Determine the (x, y) coordinate at the center of the cell enclosing the given text.  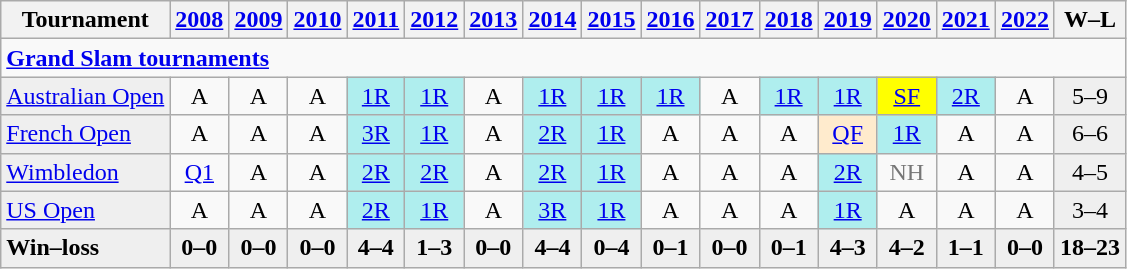
2011 (376, 20)
Australian Open (86, 96)
US Open (86, 210)
W–L (1090, 20)
4–3 (848, 248)
Wimbledon (86, 172)
3–4 (1090, 210)
18–23 (1090, 248)
2017 (730, 20)
2015 (612, 20)
2019 (848, 20)
1–1 (966, 248)
QF (848, 134)
2022 (1024, 20)
Tournament (86, 20)
2012 (434, 20)
2008 (200, 20)
2010 (318, 20)
1–3 (434, 248)
2021 (966, 20)
NH (906, 172)
Grand Slam tournaments (564, 58)
4–5 (1090, 172)
4–2 (906, 248)
2020 (906, 20)
2009 (258, 20)
Q1 (200, 172)
2016 (670, 20)
0–4 (612, 248)
SF (906, 96)
French Open (86, 134)
2014 (552, 20)
2018 (788, 20)
2013 (494, 20)
6–6 (1090, 134)
5–9 (1090, 96)
Win–loss (86, 248)
